Find where the given text appears and provide that cell's center as (X, Y) coordinate. 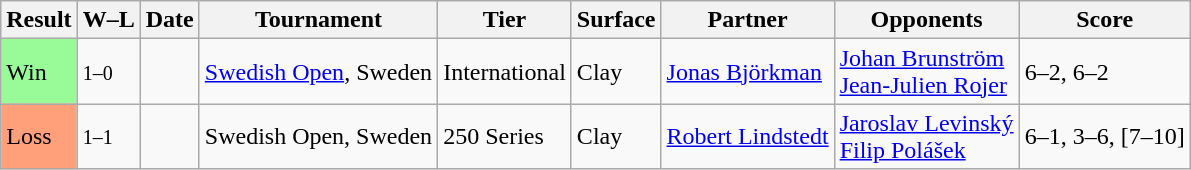
6–2, 6–2 (1104, 72)
6–1, 3–6, [7–10] (1104, 136)
Tier (505, 20)
Opponents (926, 20)
W–L (108, 20)
Win (39, 72)
Jonas Björkman (748, 72)
Jaroslav Levinský Filip Polášek (926, 136)
Surface (616, 20)
Score (1104, 20)
Tournament (318, 20)
International (505, 72)
1–1 (108, 136)
Loss (39, 136)
1–0 (108, 72)
Robert Lindstedt (748, 136)
Date (170, 20)
Partner (748, 20)
250 Series (505, 136)
Johan Brunström Jean-Julien Rojer (926, 72)
Result (39, 20)
